Provide the [x, y] coordinate of the cell's center where the given text is located.  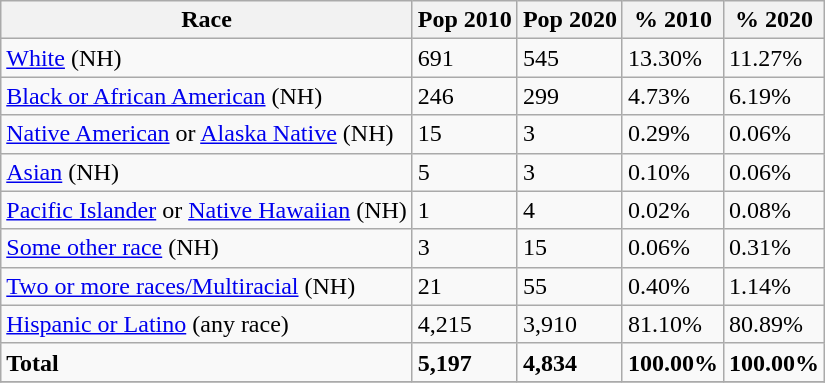
299 [570, 96]
White (NH) [207, 58]
691 [464, 58]
4.73% [672, 96]
Black or African American (NH) [207, 96]
Race [207, 20]
Pop 2020 [570, 20]
4,834 [570, 362]
5 [464, 172]
Two or more races/Multiracial (NH) [207, 286]
% 2010 [672, 20]
Hispanic or Latino (any race) [207, 324]
1 [464, 210]
0.29% [672, 134]
Native American or Alaska Native (NH) [207, 134]
0.40% [672, 286]
Pacific Islander or Native Hawaiian (NH) [207, 210]
21 [464, 286]
0.08% [774, 210]
Some other race (NH) [207, 248]
13.30% [672, 58]
246 [464, 96]
3,910 [570, 324]
55 [570, 286]
Total [207, 362]
0.02% [672, 210]
0.10% [672, 172]
4 [570, 210]
5,197 [464, 362]
545 [570, 58]
4,215 [464, 324]
1.14% [774, 286]
11.27% [774, 58]
Pop 2010 [464, 20]
Asian (NH) [207, 172]
6.19% [774, 96]
81.10% [672, 324]
% 2020 [774, 20]
0.31% [774, 248]
80.89% [774, 324]
